Pinpoint the cell where the given text exists, returning its (x, y) midpoint coordinate. 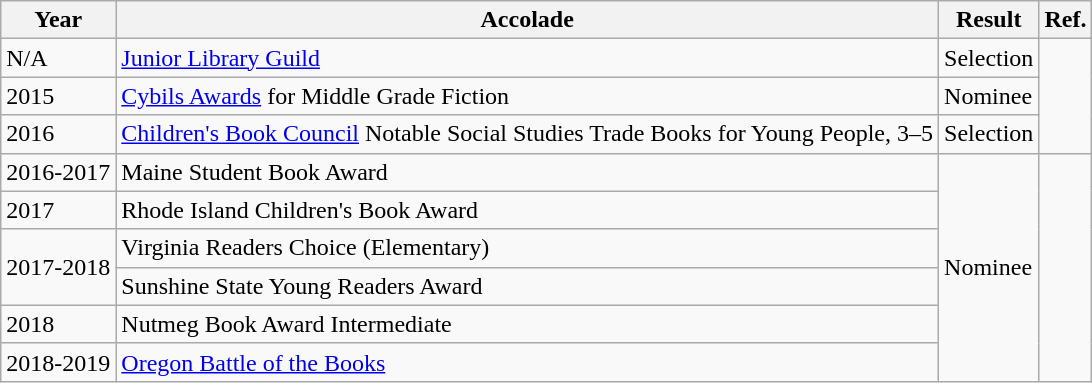
Oregon Battle of the Books (528, 362)
Maine Student Book Award (528, 172)
2016-2017 (58, 172)
Accolade (528, 20)
Rhode Island Children's Book Award (528, 210)
Result (989, 20)
N/A (58, 58)
2017-2018 (58, 267)
2018 (58, 324)
Virginia Readers Choice (Elementary) (528, 248)
Nutmeg Book Award Intermediate (528, 324)
2017 (58, 210)
Cybils Awards for Middle Grade Fiction (528, 96)
Sunshine State Young Readers Award (528, 286)
Year (58, 20)
2016 (58, 134)
2018-2019 (58, 362)
Junior Library Guild (528, 58)
Children's Book Council Notable Social Studies Trade Books for Young People, 3–5 (528, 134)
Ref. (1066, 20)
2015 (58, 96)
